Extract the [X, Y] coordinate from the center of the cell holding the provided text.  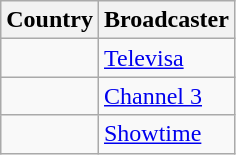
Showtime [166, 134]
Broadcaster [166, 20]
Country [50, 20]
Televisa [166, 58]
Channel 3 [166, 96]
